Pinpoint the cell where the given text exists, returning its [x, y] midpoint coordinate. 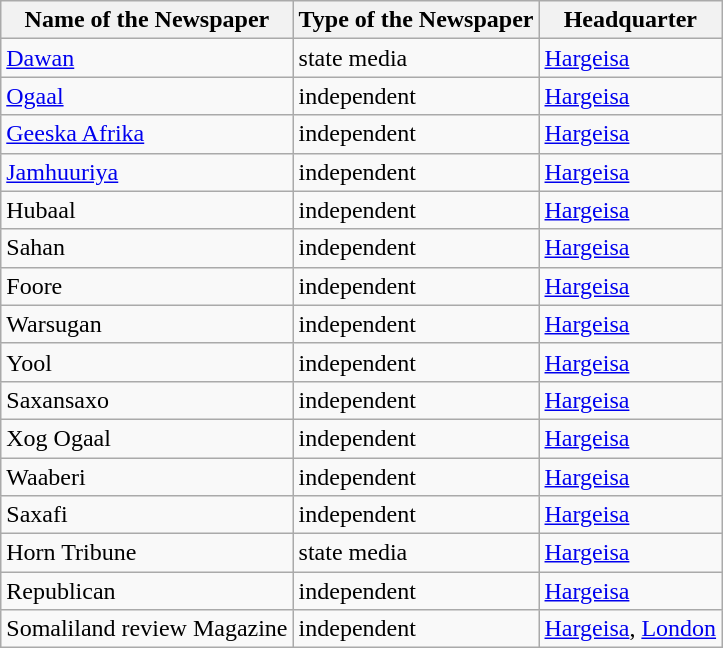
Name of the Newspaper [147, 20]
Horn Tribune [147, 553]
Type of the Newspaper [416, 20]
Hargeisa, London [630, 629]
Jamhuuriya [147, 172]
Xog Ogaal [147, 438]
Republican [147, 591]
Somaliland review Magazine [147, 629]
Geeska Afrika [147, 134]
Headquarter [630, 20]
Foore [147, 286]
Saxafi [147, 515]
Dawan [147, 58]
Sahan [147, 248]
Ogaal [147, 96]
Waaberi [147, 477]
Yool [147, 362]
Warsugan [147, 324]
Hubaal [147, 210]
Saxansaxo [147, 400]
